Provide the [X, Y] coordinate of the cell's center where the given text is located.  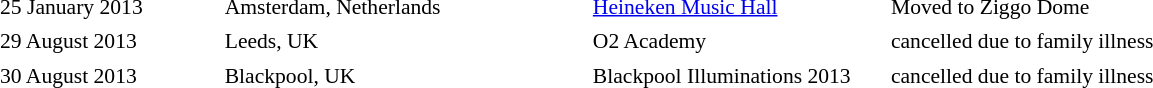
O2 Academy [738, 42]
Leeds, UK [404, 42]
